Find where the given text appears and provide that cell's center as [X, Y] coordinate. 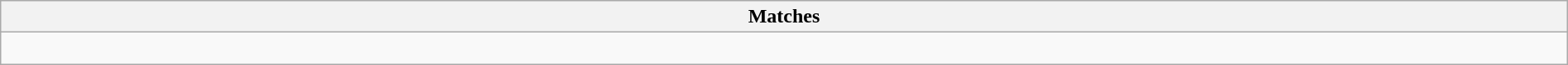
Matches [784, 17]
